Locate the cell with the specified text and output its (x, y) center coordinate. 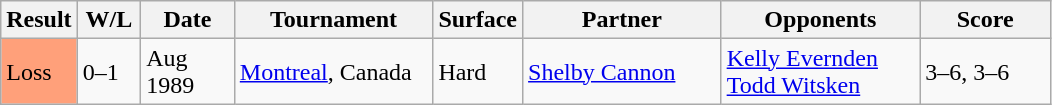
Loss (39, 72)
Montreal, Canada (334, 72)
Tournament (334, 20)
Aug 1989 (188, 72)
Score (986, 20)
W/L (109, 20)
Surface (478, 20)
Result (39, 20)
Hard (478, 72)
0–1 (109, 72)
Kelly Evernden Todd Witsken (820, 72)
Date (188, 20)
3–6, 3–6 (986, 72)
Opponents (820, 20)
Shelby Cannon (622, 72)
Partner (622, 20)
